Search for the cell housing the specified text and yield its [x, y] center coordinate. 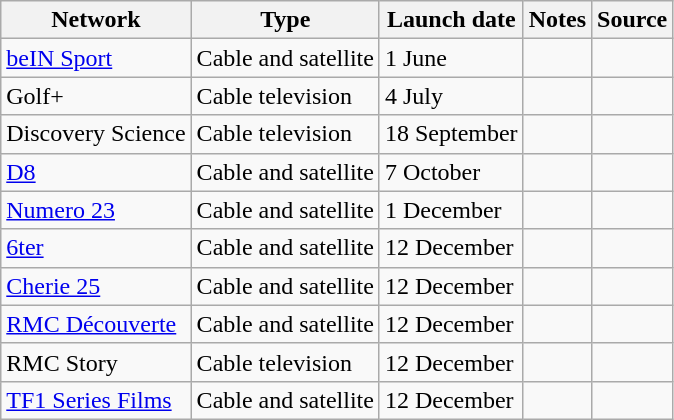
Type [285, 20]
Numero 23 [96, 210]
18 September [451, 134]
Network [96, 20]
Golf+ [96, 96]
Launch date [451, 20]
RMC Découverte [96, 324]
TF1 Series Films [96, 400]
Discovery Science [96, 134]
Source [632, 20]
7 October [451, 172]
Notes [557, 20]
6ter [96, 248]
1 December [451, 210]
4 July [451, 96]
RMC Story [96, 362]
D8 [96, 172]
1 June [451, 58]
beIN Sport [96, 58]
Cherie 25 [96, 286]
